For the text-containing cell, return its midpoint in [x, y] coordinate format. 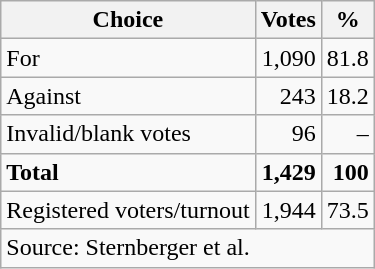
1,429 [288, 172]
1,090 [288, 58]
96 [288, 134]
% [348, 20]
Source: Sternberger et al. [188, 248]
Total [128, 172]
For [128, 58]
81.8 [348, 58]
100 [348, 172]
1,944 [288, 210]
73.5 [348, 210]
– [348, 134]
243 [288, 96]
18.2 [348, 96]
Against [128, 96]
Registered voters/turnout [128, 210]
Choice [128, 20]
Invalid/blank votes [128, 134]
Votes [288, 20]
